Detect which cell encompasses the target text, then output its (X, Y) center coordinate. 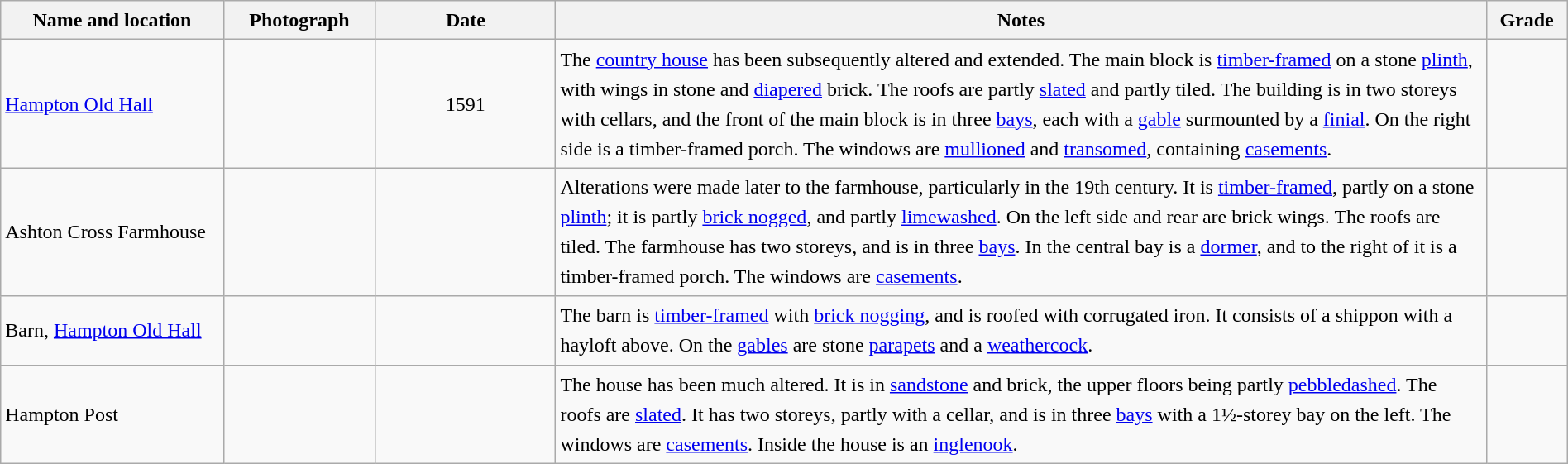
Grade (1527, 20)
Barn, Hampton Old Hall (112, 331)
Hampton Post (112, 414)
Notes (1021, 20)
Hampton Old Hall (112, 104)
Date (466, 20)
Photograph (299, 20)
1591 (466, 104)
Name and location (112, 20)
Ashton Cross Farmhouse (112, 232)
